Capture the cell that displays the provided text and extract its (X, Y) central coordinate. 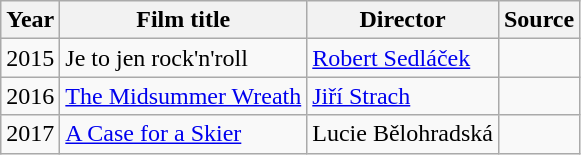
Lucie Bělohradská (403, 134)
A Case for a Skier (184, 134)
Jiří Strach (403, 96)
Film title (184, 20)
Source (538, 20)
2017 (30, 134)
Director (403, 20)
The Midsummer Wreath (184, 96)
Robert Sedláček (403, 58)
Je to jen rock'n'roll (184, 58)
Year (30, 20)
2016 (30, 96)
2015 (30, 58)
